Search for the cell housing the specified text and yield its (x, y) center coordinate. 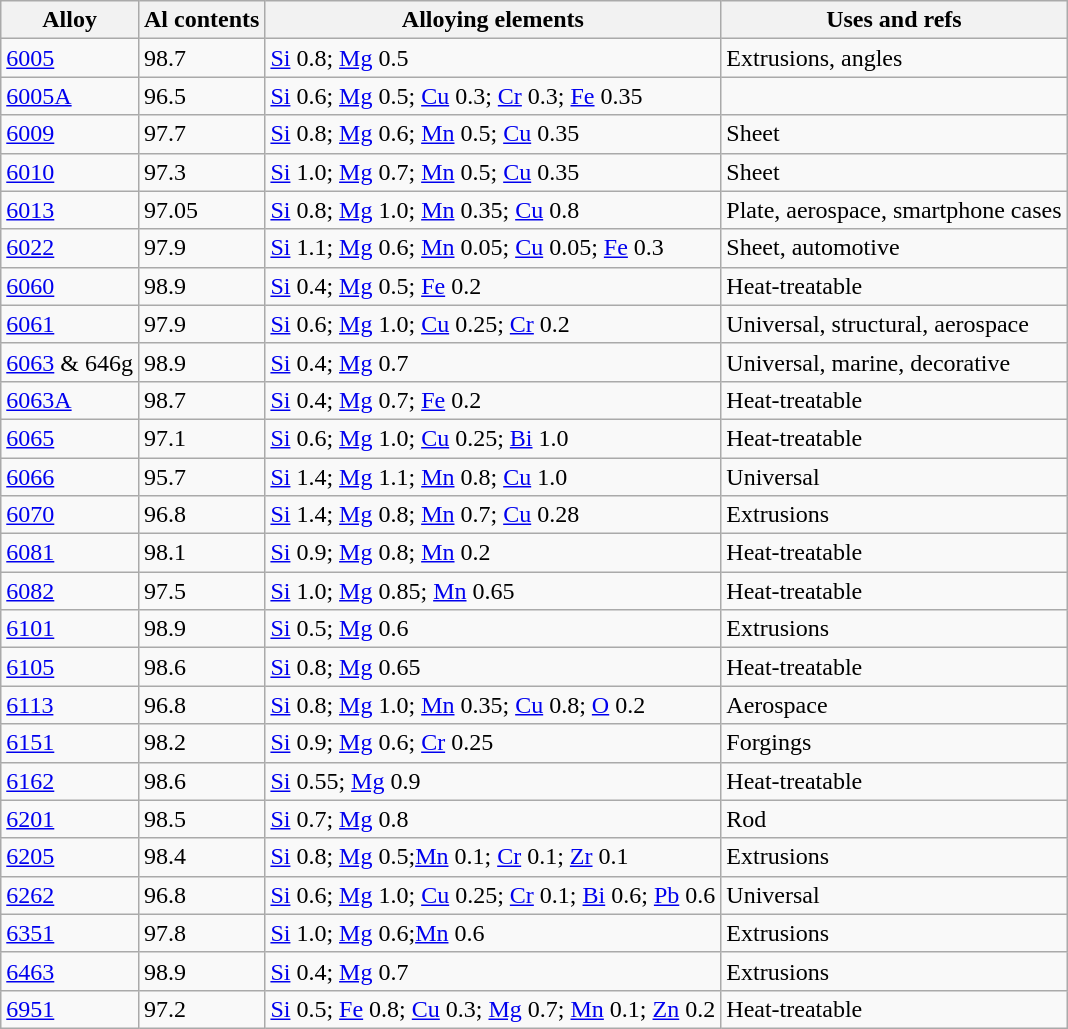
6005A (70, 96)
Si 0.8; Mg 0.5 (493, 58)
Si 0.6; Mg 1.0; Cu 0.25; Cr 0.1; Bi 0.6; Pb 0.6 (493, 895)
Si 0.8; Mg 1.0; Mn 0.35; Cu 0.8; O 0.2 (493, 705)
Si 1.4; Mg 1.1; Mn 0.8; Cu 1.0 (493, 477)
95.7 (201, 477)
6010 (70, 172)
6022 (70, 248)
Si 0.55; Mg 0.9 (493, 781)
6060 (70, 286)
Si 0.5; Fe 0.8; Cu 0.3; Mg 0.7; Mn 0.1; Zn 0.2 (493, 1009)
97.8 (201, 933)
6105 (70, 667)
6081 (70, 553)
6009 (70, 134)
Si 0.9; Mg 0.6; Cr 0.25 (493, 743)
6082 (70, 591)
6065 (70, 438)
6061 (70, 324)
Si 0.5; Mg 0.6 (493, 629)
6151 (70, 743)
Plate, aerospace, smartphone cases (894, 210)
Sheet, automotive (894, 248)
97.7 (201, 134)
Si 0.8; Mg 0.65 (493, 667)
6066 (70, 477)
6162 (70, 781)
98.1 (201, 553)
Si 1.0; Mg 0.6;Mn 0.6 (493, 933)
6201 (70, 819)
Rod (894, 819)
97.2 (201, 1009)
Si 0.8; Mg 0.5;Mn 0.1; Cr 0.1; Zr 0.1 (493, 857)
Si 1.1; Mg 0.6; Mn 0.05; Cu 0.05; Fe 0.3 (493, 248)
Alloying elements (493, 20)
Uses and refs (894, 20)
Extrusions, angles (894, 58)
Si 0.6; Mg 0.5; Cu 0.3; Cr 0.3; Fe 0.35 (493, 96)
Si 0.7; Mg 0.8 (493, 819)
6005 (70, 58)
6101 (70, 629)
Si 0.8; Mg 0.6; Mn 0.5; Cu 0.35 (493, 134)
98.4 (201, 857)
6205 (70, 857)
6113 (70, 705)
Si 0.6; Mg 1.0; Cu 0.25; Cr 0.2 (493, 324)
6463 (70, 971)
Si 1.4; Mg 0.8; Mn 0.7; Cu 0.28 (493, 515)
6063 & 646g (70, 362)
Universal, structural, aerospace (894, 324)
Si 0.4; Mg 0.5; Fe 0.2 (493, 286)
Si 0.6; Mg 1.0; Cu 0.25; Bi 1.0 (493, 438)
6262 (70, 895)
Alloy (70, 20)
6951 (70, 1009)
97.5 (201, 591)
Universal, marine, decorative (894, 362)
97.1 (201, 438)
6013 (70, 210)
6351 (70, 933)
Forgings (894, 743)
Si 1.0; Mg 0.7; Mn 0.5; Cu 0.35 (493, 172)
98.5 (201, 819)
96.5 (201, 96)
Si 0.8; Mg 1.0; Mn 0.35; Cu 0.8 (493, 210)
Al contents (201, 20)
Aerospace (894, 705)
97.3 (201, 172)
98.2 (201, 743)
Si 0.4; Mg 0.7; Fe 0.2 (493, 400)
6070 (70, 515)
Si 0.9; Mg 0.8; Mn 0.2 (493, 553)
6063A (70, 400)
Si 1.0; Mg 0.85; Mn 0.65 (493, 591)
97.05 (201, 210)
